Pinpoint the cell where the given text exists, returning its [x, y] midpoint coordinate. 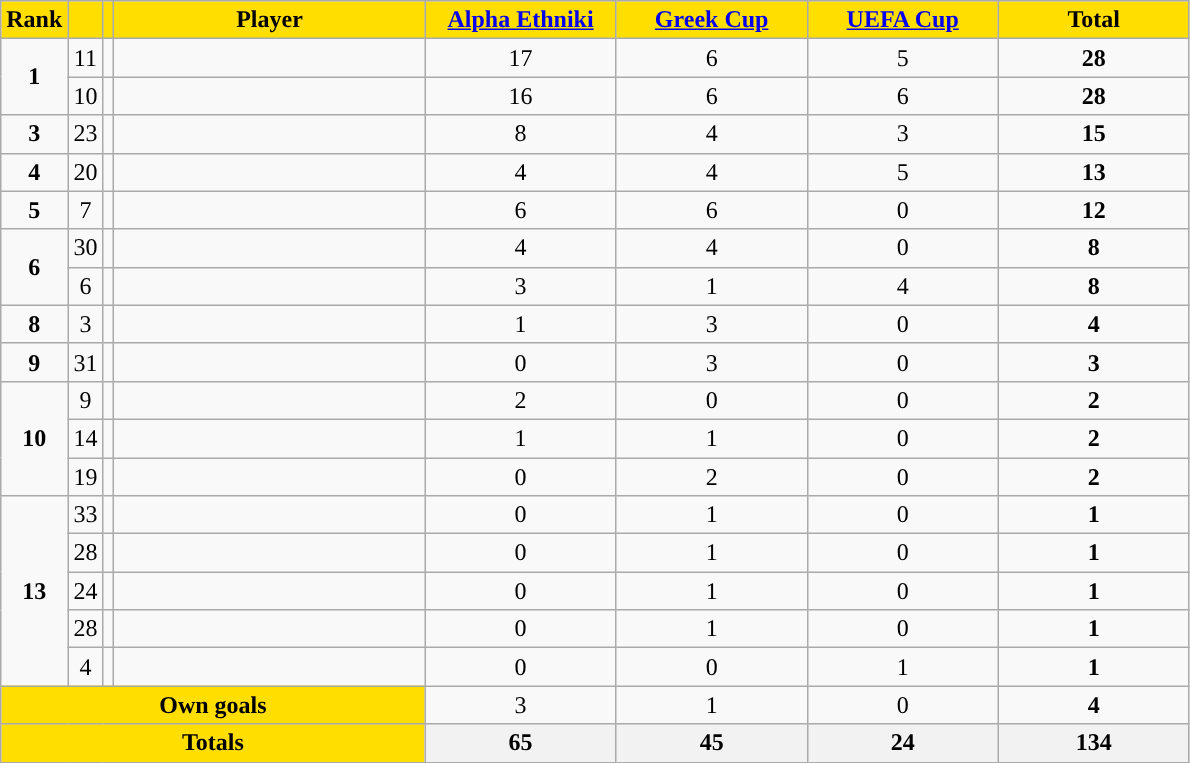
15 [1094, 134]
134 [1094, 743]
31 [86, 362]
Total [1094, 20]
33 [86, 515]
19 [86, 477]
12 [1094, 210]
7 [86, 210]
Totals [213, 743]
20 [86, 172]
UEFA Cup [902, 20]
Player [270, 20]
14 [86, 438]
17 [520, 58]
Rank [34, 20]
30 [86, 248]
Alpha Ethniki [520, 20]
11 [86, 58]
65 [520, 743]
45 [712, 743]
23 [86, 134]
16 [520, 96]
Own goals [213, 705]
Greek Cup [712, 20]
